Locate the cell with the specified text and output its (X, Y) center coordinate. 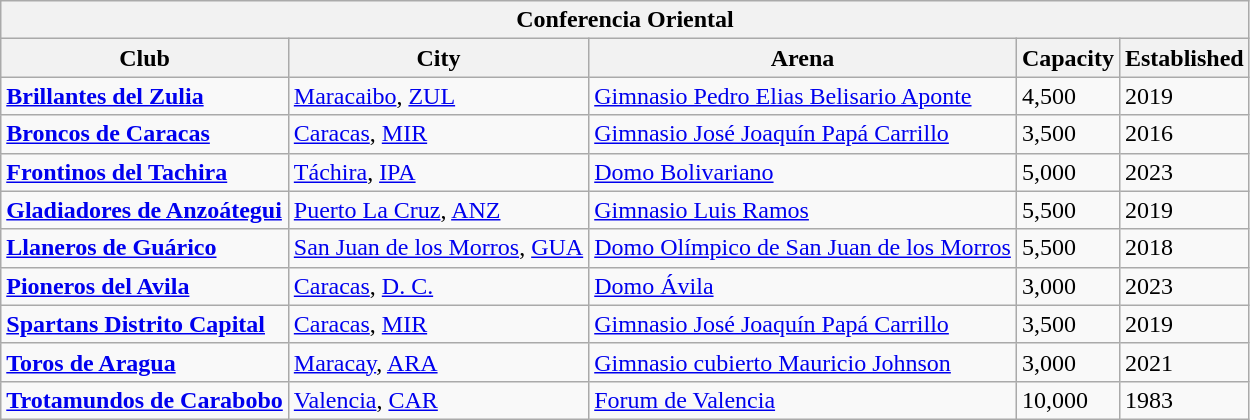
Toros de Aragua (145, 362)
Forum de Valencia (803, 400)
Frontinos del Tachira (145, 172)
Domo Ávila (803, 286)
4,500 (1068, 96)
Gimnasio Pedro Elias Belisario Aponte (803, 96)
Llaneros de Guárico (145, 248)
5,000 (1068, 172)
San Juan de los Morros, GUA (438, 248)
Gladiadores de Anzoátegui (145, 210)
Established (1184, 58)
Club (145, 58)
Gimnasio Luis Ramos (803, 210)
Broncos de Caracas (145, 134)
2018 (1184, 248)
Trotamundos de Carabobo (145, 400)
Arena (803, 58)
2016 (1184, 134)
Caracas, D. C. (438, 286)
City (438, 58)
Spartans Distrito Capital (145, 324)
Domo Bolivariano (803, 172)
Brillantes del Zulia (145, 96)
Maracaibo, ZUL (438, 96)
Pioneros del Avila (145, 286)
1983 (1184, 400)
Capacity (1068, 58)
10,000 (1068, 400)
Gimnasio cubierto Mauricio Johnson (803, 362)
2021 (1184, 362)
Domo Olímpico de San Juan de los Morros (803, 248)
Maracay, ARA (438, 362)
Valencia, CAR (438, 400)
Puerto La Cruz, ANZ (438, 210)
Táchira, IPA (438, 172)
Conferencia Oriental (625, 20)
